Pinpoint the cell where the given text exists, returning its [x, y] midpoint coordinate. 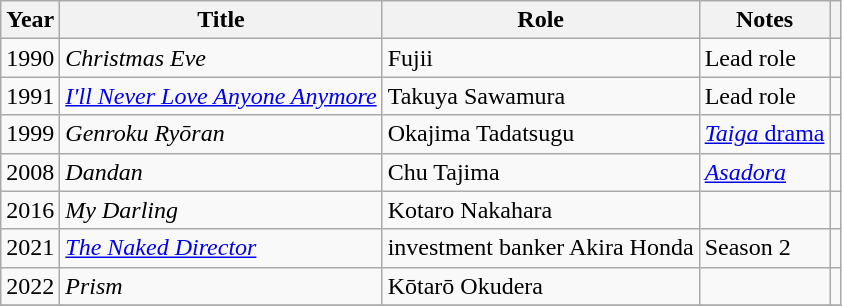
1999 [30, 134]
My Darling [221, 210]
Chu Tajima [540, 172]
Okajima Tadatsugu [540, 134]
Year [30, 20]
Asadora [764, 172]
I'll Never Love Anyone Anymore [221, 96]
Kōtarō Okudera [540, 286]
Christmas Eve [221, 58]
Kotaro Nakahara [540, 210]
1990 [30, 58]
2021 [30, 248]
2008 [30, 172]
Takuya Sawamura [540, 96]
2016 [30, 210]
Prism [221, 286]
The Naked Director [221, 248]
Season 2 [764, 248]
Notes [764, 20]
Genroku Ryōran [221, 134]
investment banker Akira Honda [540, 248]
Title [221, 20]
Taiga drama [764, 134]
2022 [30, 286]
1991 [30, 96]
Role [540, 20]
Dandan [221, 172]
Fujii [540, 58]
